Locate the cell with the specified text and output its (X, Y) center coordinate. 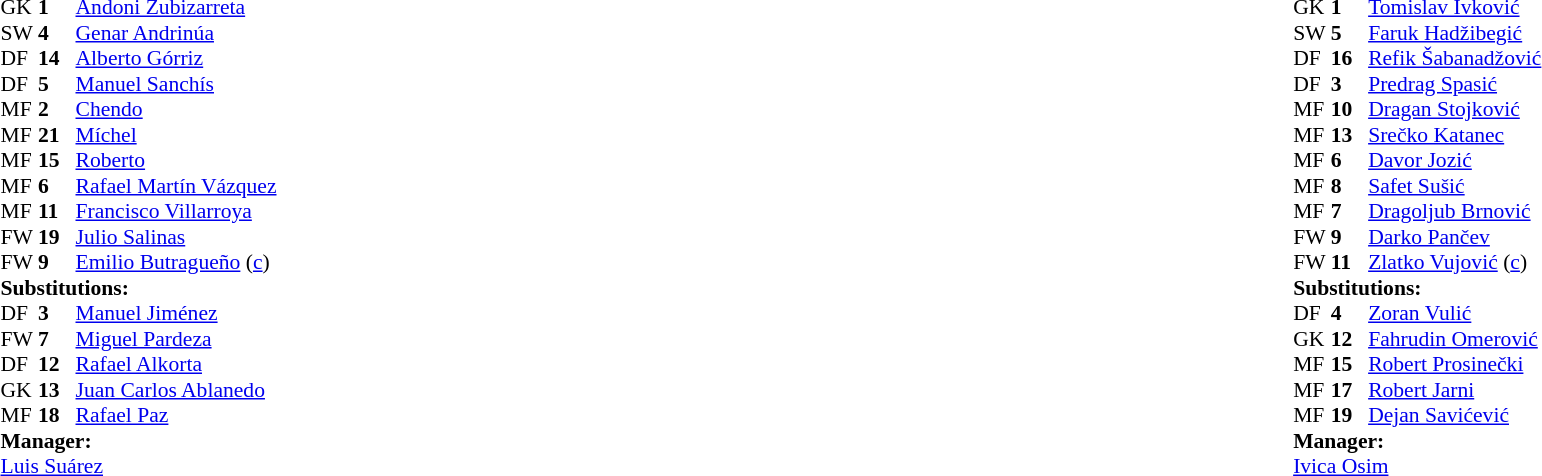
Míchel (176, 135)
Srečko Katanec (1454, 135)
Juan Carlos Ablanedo (176, 390)
Zoran Vulić (1454, 313)
Genar Andrinúa (176, 33)
Robert Prosinečki (1454, 365)
2 (57, 109)
Predrag Spasić (1454, 84)
Francisco Villarroya (176, 211)
18 (57, 415)
Darko Pančev (1454, 237)
Dragoljub Brnović (1454, 211)
16 (1350, 59)
Rafael Martín Vázquez (176, 186)
10 (1350, 109)
Manuel Sanchís (176, 84)
Zlatko Vujović (c) (1454, 263)
Dejan Savićević (1454, 415)
Fahrudin Omerović (1454, 339)
Davor Jozić (1454, 161)
Emilio Butragueño (c) (176, 263)
Alberto Górriz (176, 59)
Faruk Hadžibegić (1454, 33)
Rafael Paz (176, 415)
Safet Sušić (1454, 186)
21 (57, 135)
Julio Salinas (176, 237)
17 (1350, 390)
8 (1350, 186)
14 (57, 59)
Manuel Jiménez (176, 313)
Rafael Alkorta (176, 365)
Refik Šabanadžović (1454, 59)
Miguel Pardeza (176, 339)
Robert Jarni (1454, 390)
Roberto (176, 161)
Chendo (176, 109)
Dragan Stojković (1454, 109)
